Return [x, y] of the center of cell containing provided text 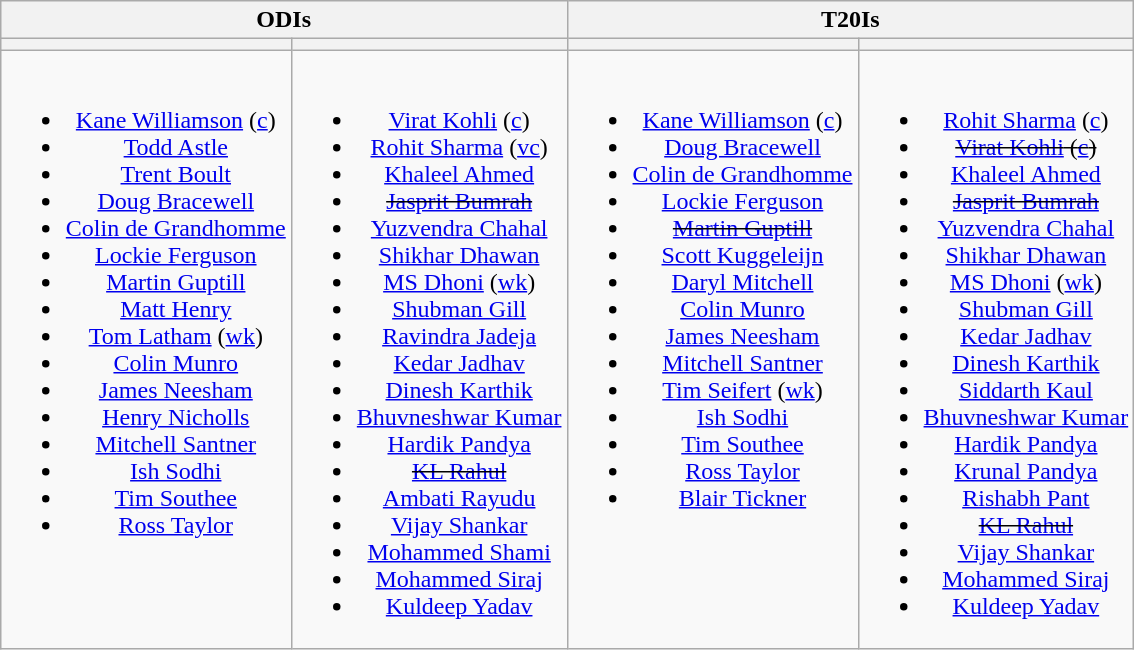
ODIs [284, 20]
T20Is [850, 20]
